Search for the cell housing the specified text and yield its (x, y) center coordinate. 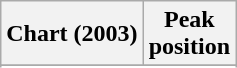
Peakposition (189, 34)
Chart (2003) (72, 34)
